Pinpoint the cell where the given text exists, returning its [x, y] midpoint coordinate. 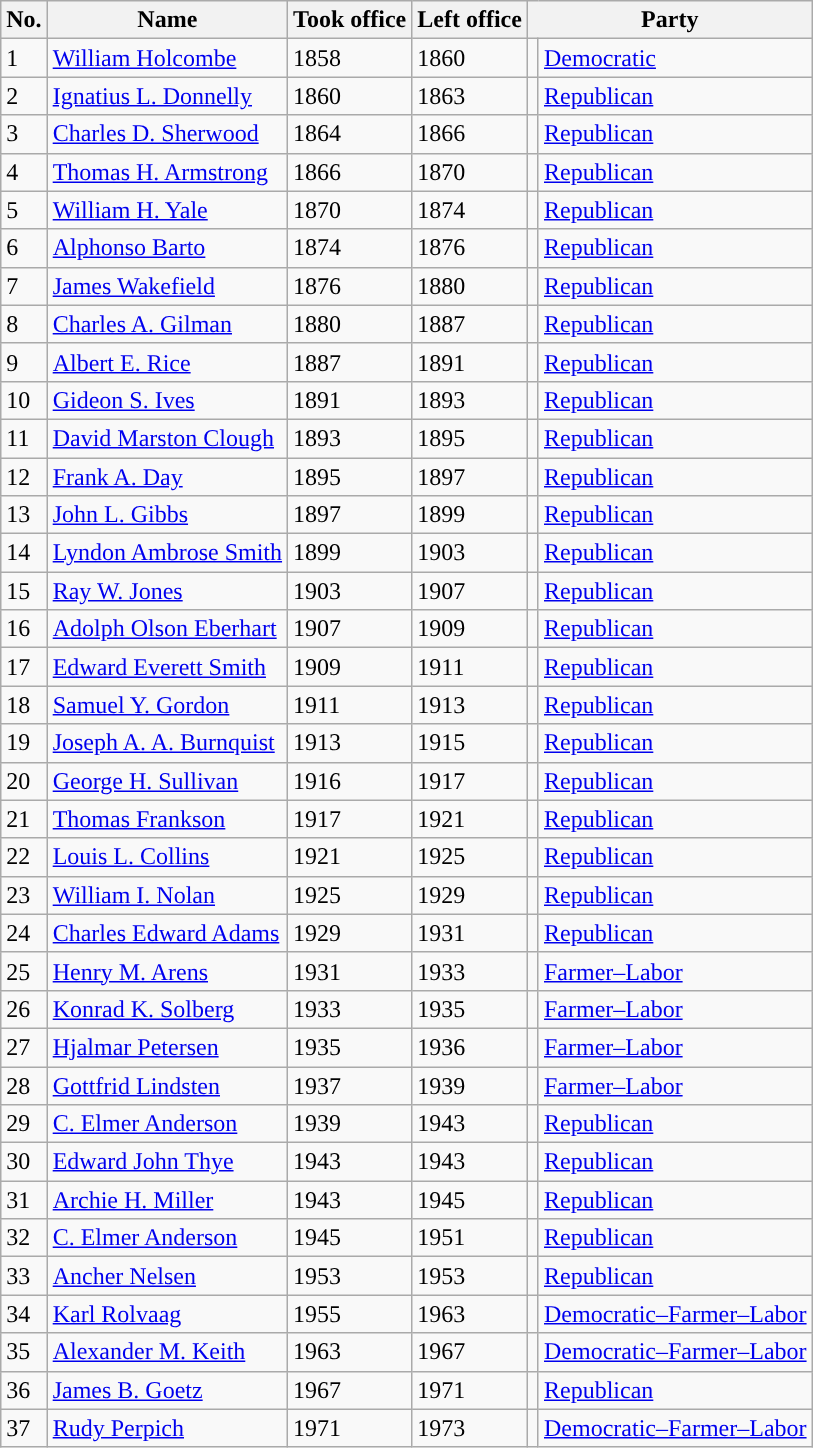
1973 [470, 1428]
Lyndon Ambrose Smith [167, 553]
1915 [470, 743]
34 [24, 1314]
Rudy Perpich [167, 1428]
Konrad K. Solberg [167, 1009]
Took office [350, 20]
13 [24, 515]
Karl Rolvaag [167, 1314]
1937 [350, 1085]
1864 [350, 134]
Edward Everett Smith [167, 667]
4 [24, 172]
Henry M. Arens [167, 971]
16 [24, 629]
23 [24, 895]
Archie H. Miller [167, 1200]
Thomas Frankson [167, 819]
Gideon S. Ives [167, 400]
20 [24, 781]
Frank A. Day [167, 477]
Joseph A. A. Burnquist [167, 743]
29 [24, 1124]
25 [24, 971]
George H. Sullivan [167, 781]
Louis L. Collins [167, 857]
Ancher Nelsen [167, 1276]
11 [24, 438]
No. [24, 20]
14 [24, 553]
28 [24, 1085]
Ray W. Jones [167, 591]
7 [24, 286]
36 [24, 1390]
24 [24, 933]
1936 [470, 1047]
Charles D. Sherwood [167, 134]
Party [670, 20]
John L. Gibbs [167, 515]
10 [24, 400]
Samuel Y. Gordon [167, 705]
Name [167, 20]
Left office [470, 20]
James Wakefield [167, 286]
Charles A. Gilman [167, 324]
Albert E. Rice [167, 362]
18 [24, 705]
Alphonso Barto [167, 248]
1916 [350, 781]
19 [24, 743]
3 [24, 134]
1955 [350, 1314]
Alexander M. Keith [167, 1352]
Democratic [675, 58]
26 [24, 1009]
Gottfrid Lindsten [167, 1085]
David Marston Clough [167, 438]
27 [24, 1047]
1863 [470, 96]
22 [24, 857]
Hjalmar Petersen [167, 1047]
8 [24, 324]
17 [24, 667]
2 [24, 96]
37 [24, 1428]
32 [24, 1238]
5 [24, 210]
Edward John Thye [167, 1162]
15 [24, 591]
Ignatius L. Donnelly [167, 96]
Charles Edward Adams [167, 933]
30 [24, 1162]
1858 [350, 58]
9 [24, 362]
1 [24, 58]
31 [24, 1200]
William Holcombe [167, 58]
William I. Nolan [167, 895]
James B. Goetz [167, 1390]
33 [24, 1276]
35 [24, 1352]
William H. Yale [167, 210]
6 [24, 248]
12 [24, 477]
Adolph Olson Eberhart [167, 629]
21 [24, 819]
Thomas H. Armstrong [167, 172]
1951 [470, 1238]
